Identify which cell holds the provided text, then report its (X, Y) central coordinate. 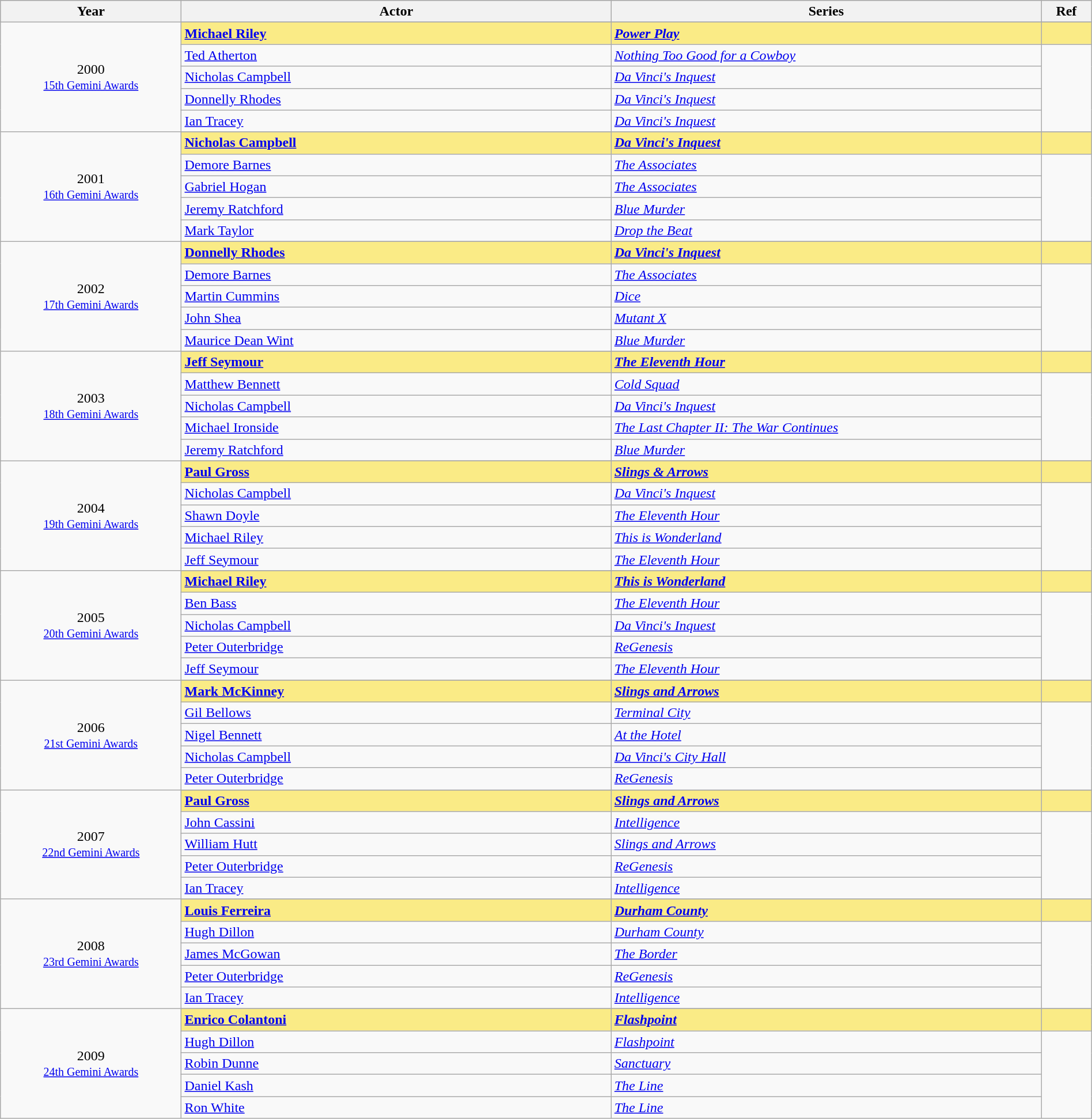
John Cassini (396, 822)
Ben Bass (396, 603)
Matthew Bennett (396, 384)
Gil Bellows (396, 713)
2006 21st Gemini Awards (91, 735)
Nigel Bennett (396, 735)
2005 20th Gemini Awards (91, 625)
Enrico Colantoni (396, 1020)
Dice (826, 297)
Year (91, 12)
Power Play (826, 33)
2007 22nd Gemini Awards (91, 844)
At the Hotel (826, 735)
Da Vinci's City Hall (826, 757)
Nothing Too Good for a Cowboy (826, 55)
Ref (1067, 12)
John Shea (396, 318)
Maurice Dean Wint (396, 340)
William Hutt (396, 844)
Mark Taylor (396, 230)
Mark McKinney (396, 691)
2002 17th Gemini Awards (91, 296)
2000 15th Gemini Awards (91, 77)
Ted Atherton (396, 55)
Series (826, 12)
Actor (396, 12)
2003 18th Gemini Awards (91, 406)
Daniel Kash (396, 1086)
Cold Squad (826, 384)
Terminal City (826, 713)
Sanctuary (826, 1064)
Ron White (396, 1107)
James McGowan (396, 954)
Shawn Doyle (396, 515)
Gabriel Hogan (396, 187)
Drop the Beat (826, 230)
Slings & Arrows (826, 472)
2008 23rd Gemini Awards (91, 954)
Michael Ironside (396, 428)
2001 16th Gemini Awards (91, 187)
The Last Chapter II: The War Continues (826, 428)
Mutant X (826, 318)
Martin Cummins (396, 297)
Louis Ferreira (396, 910)
Robin Dunne (396, 1064)
2009 24th Gemini Awards (91, 1064)
2004 19th Gemini Awards (91, 515)
The Border (826, 954)
